Return the (x, y) coordinate for the center point of the cell that contains the specified text.  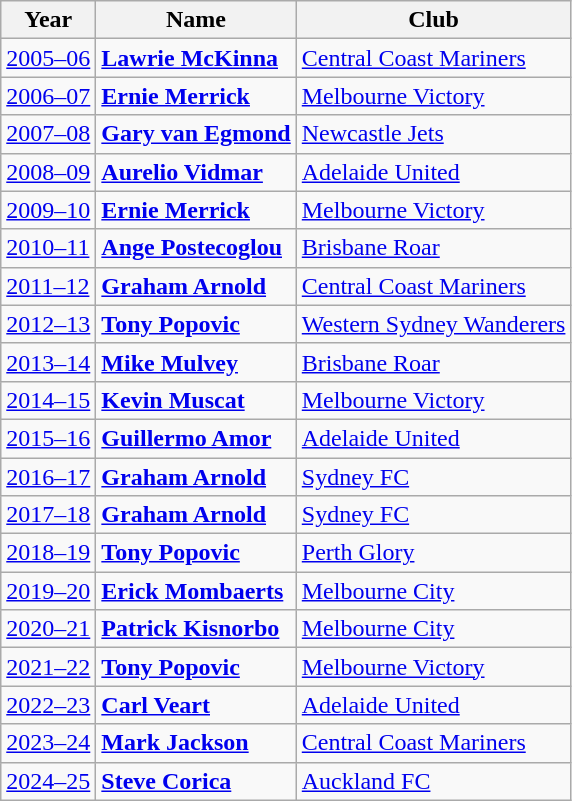
2009–10 (48, 210)
2016–17 (48, 477)
2020–21 (48, 629)
Western Sydney Wanderers (434, 324)
Mark Jackson (196, 743)
2023–24 (48, 743)
Name (196, 20)
2015–16 (48, 438)
Steve Corica (196, 781)
Guillermo Amor (196, 438)
Erick Mombaerts (196, 591)
2024–25 (48, 781)
2013–14 (48, 362)
2019–20 (48, 591)
2022–23 (48, 705)
Newcastle Jets (434, 134)
2010–11 (48, 248)
Auckland FC (434, 781)
2008–09 (48, 172)
Kevin Muscat (196, 400)
Club (434, 20)
2021–22 (48, 667)
Aurelio Vidmar (196, 172)
2007–08 (48, 134)
Mike Mulvey (196, 362)
2014–15 (48, 400)
Year (48, 20)
Carl Veart (196, 705)
Gary van Egmond (196, 134)
2017–18 (48, 515)
2011–12 (48, 286)
2005–06 (48, 58)
Perth Glory (434, 553)
2012–13 (48, 324)
Ange Postecoglou (196, 248)
Lawrie McKinna (196, 58)
2018–19 (48, 553)
Patrick Kisnorbo (196, 629)
2006–07 (48, 96)
